Determine the [X, Y] coordinate at the center of the cell enclosing the given text.  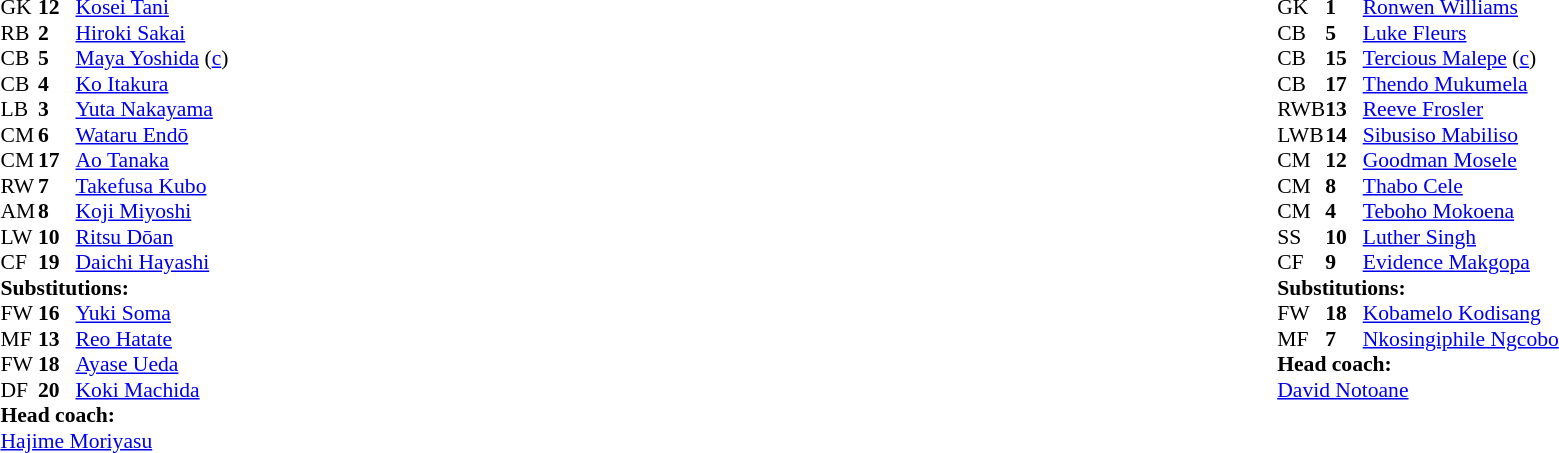
Goodman Mosele [1461, 161]
Ayase Ueda [152, 365]
AM [19, 211]
Thendo Mukumela [1461, 84]
Luke Fleurs [1461, 33]
Takefusa Kubo [152, 186]
SS [1301, 237]
14 [1344, 135]
LB [19, 109]
12 [1344, 161]
16 [57, 313]
Luther Singh [1461, 237]
Hiroki Sakai [152, 33]
Ao Tanaka [152, 161]
Kobamelo Kodisang [1461, 313]
RW [19, 186]
Evidence Makgopa [1461, 263]
Thabo Cele [1461, 186]
2 [57, 33]
15 [1344, 59]
Ko Itakura [152, 84]
3 [57, 109]
Koki Machida [152, 390]
Reo Hatate [152, 339]
Sibusiso Mabiliso [1461, 135]
LW [19, 237]
Yuta Nakayama [152, 109]
Koji Miyoshi [152, 211]
9 [1344, 263]
DF [19, 390]
Reeve Frosler [1461, 109]
20 [57, 390]
Yuki Soma [152, 313]
Maya Yoshida (c) [152, 59]
19 [57, 263]
Nkosingiphile Ngcobo [1461, 339]
Tercious Malepe (c) [1461, 59]
Teboho Mokoena [1461, 211]
Ritsu Dōan [152, 237]
David Notoane [1418, 390]
Wataru Endō [152, 135]
LWB [1301, 135]
6 [57, 135]
Daichi Hayashi [152, 263]
RB [19, 33]
RWB [1301, 109]
